Provide the [x, y] coordinate of the cell's center where the given text is located.  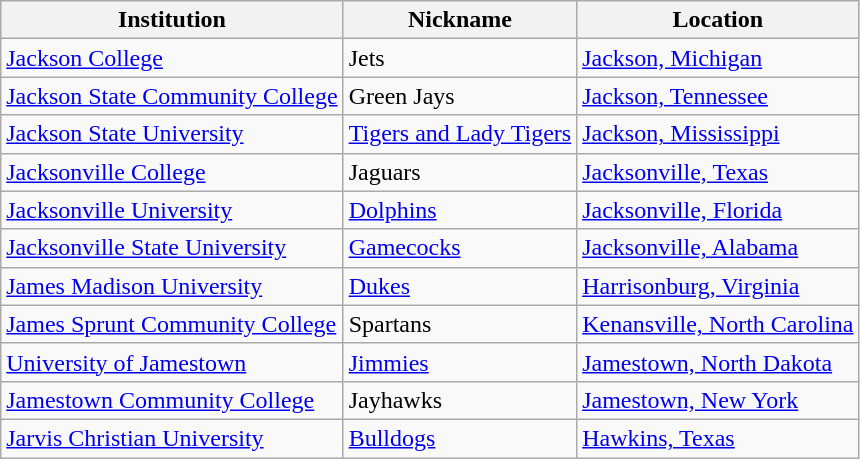
Jackson, Michigan [718, 58]
Jacksonville, Texas [718, 172]
Tigers and Lady Tigers [460, 134]
Gamecocks [460, 248]
Jackson State Community College [172, 96]
Location [718, 20]
Dolphins [460, 210]
James Madison University [172, 286]
Harrisonburg, Virginia [718, 286]
Jacksonville State University [172, 248]
Bulldogs [460, 438]
Jackson State University [172, 134]
Green Jays [460, 96]
Jimmies [460, 362]
Jacksonville University [172, 210]
Spartans [460, 324]
Jacksonville, Alabama [718, 248]
Jarvis Christian University [172, 438]
Dukes [460, 286]
Jamestown, New York [718, 400]
Jackson, Tennessee [718, 96]
University of Jamestown [172, 362]
Nickname [460, 20]
Jackson, Mississippi [718, 134]
Jayhawks [460, 400]
Kenansville, North Carolina [718, 324]
James Sprunt Community College [172, 324]
Jackson College [172, 58]
Jaguars [460, 172]
Jamestown Community College [172, 400]
Jacksonville College [172, 172]
Hawkins, Texas [718, 438]
Institution [172, 20]
Jets [460, 58]
Jacksonville, Florida [718, 210]
Jamestown, North Dakota [718, 362]
